For the text-containing cell, return its midpoint in (X, Y) coordinate format. 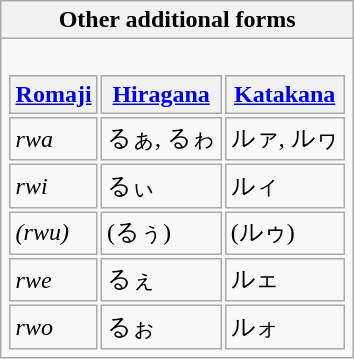
ルァ, ルヮ (284, 139)
Other additional forms (178, 20)
(ルゥ) (284, 233)
Katakana (284, 94)
(るぅ) (162, 233)
るぉ (162, 327)
ルィ (284, 186)
rwi (54, 186)
rwa (54, 139)
rwe (54, 280)
ルォ (284, 327)
るぃ (162, 186)
(rwu) (54, 233)
ルェ (284, 280)
Hiragana (162, 94)
Romaji (54, 94)
Romaji Hiragana Katakana rwa るぁ, るゎ ルァ, ルヮ rwi るぃ ルィ (rwu) (るぅ) (ルゥ) rwe るぇ ルェ rwo るぉ ルォ (178, 198)
るぇ (162, 280)
rwo (54, 327)
るぁ, るゎ (162, 139)
